Search for the cell housing the specified text and yield its (x, y) center coordinate. 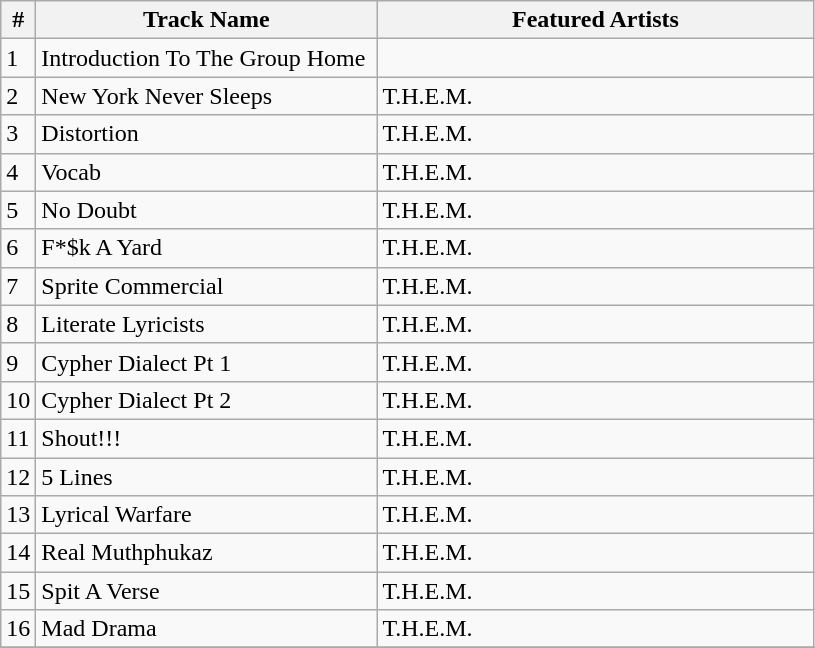
Featured Artists (596, 20)
Cypher Dialect Pt 1 (206, 362)
10 (18, 400)
8 (18, 324)
2 (18, 96)
1 (18, 58)
Lyrical Warfare (206, 515)
12 (18, 477)
9 (18, 362)
Sprite Commercial (206, 286)
11 (18, 438)
16 (18, 629)
Real Muthphukaz (206, 553)
15 (18, 591)
# (18, 20)
Literate Lyricists (206, 324)
5 (18, 210)
Cypher Dialect Pt 2 (206, 400)
7 (18, 286)
Shout!!! (206, 438)
Track Name (206, 20)
Mad Drama (206, 629)
No Doubt (206, 210)
Spit A Verse (206, 591)
14 (18, 553)
Vocab (206, 172)
5 Lines (206, 477)
6 (18, 248)
4 (18, 172)
3 (18, 134)
New York Never Sleeps (206, 96)
Distortion (206, 134)
F*$k A Yard (206, 248)
Introduction To The Group Home (206, 58)
13 (18, 515)
